Output the (X, Y) coordinate of the center of the cell containing the given text.  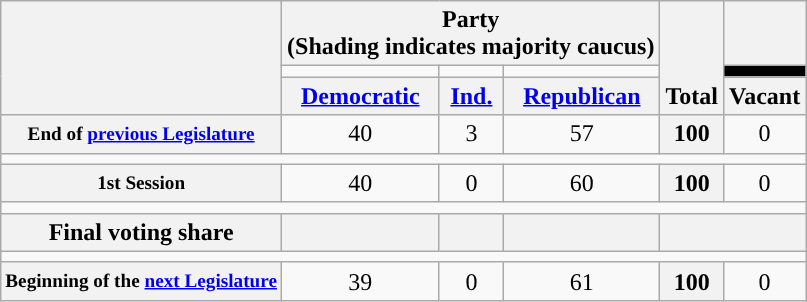
Total (692, 58)
Ind. (472, 96)
End of previous Legislature (142, 134)
Final voting share (142, 232)
60 (582, 183)
61 (582, 281)
1st Session (142, 183)
57 (582, 134)
3 (472, 134)
Republican (582, 96)
Party (Shading indicates majority caucus) (471, 34)
39 (361, 281)
Vacant (764, 96)
Democratic (361, 96)
Beginning of the next Legislature (142, 281)
